From the cell containing the given text, extract its center point as [x, y] coordinate. 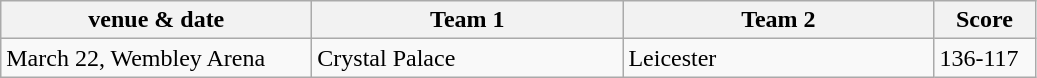
136-117 [984, 58]
venue & date [156, 20]
March 22, Wembley Arena [156, 58]
Leicester [778, 58]
Crystal Palace [468, 58]
Team 1 [468, 20]
Score [984, 20]
Team 2 [778, 20]
